Determine the [x, y] coordinate at the center of the cell enclosing the given text.  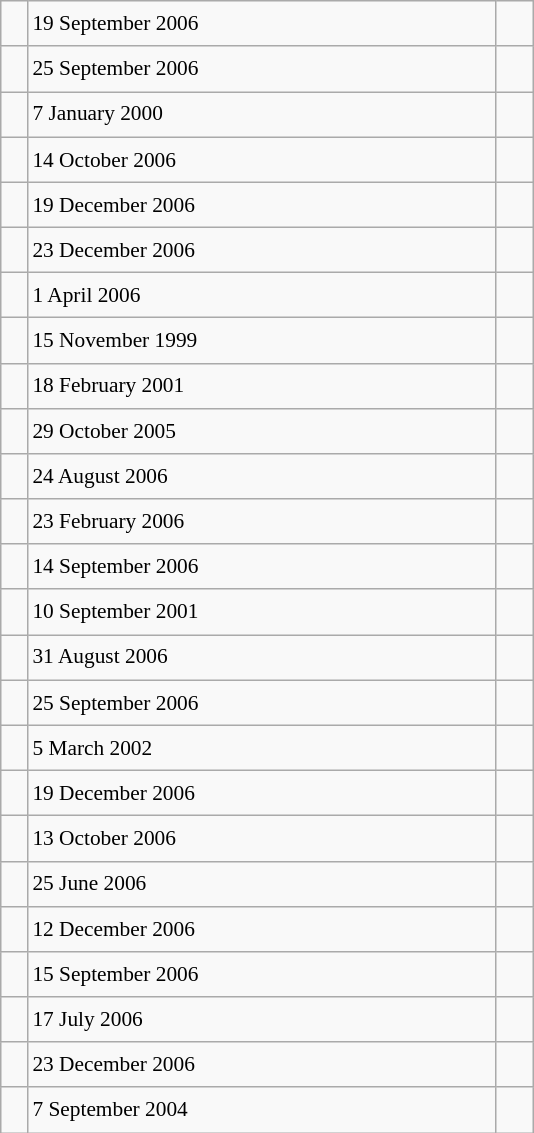
1 April 2006 [261, 296]
5 March 2002 [261, 748]
25 June 2006 [261, 884]
14 October 2006 [261, 160]
13 October 2006 [261, 838]
7 January 2000 [261, 114]
18 February 2001 [261, 386]
19 September 2006 [261, 24]
15 November 1999 [261, 340]
10 September 2001 [261, 612]
17 July 2006 [261, 1020]
29 October 2005 [261, 430]
7 September 2004 [261, 1110]
24 August 2006 [261, 476]
31 August 2006 [261, 658]
12 December 2006 [261, 928]
14 September 2006 [261, 566]
15 September 2006 [261, 974]
23 February 2006 [261, 522]
